For the text-containing cell, return its midpoint in [x, y] coordinate format. 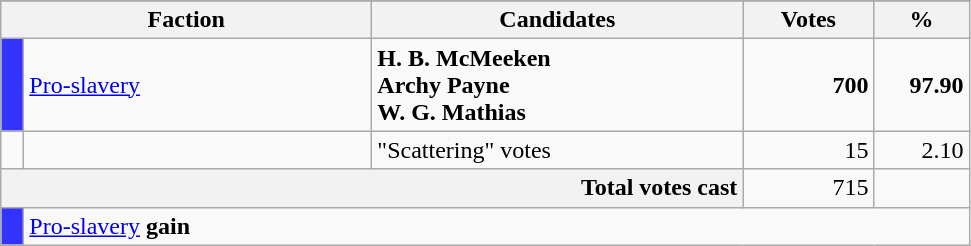
97.90 [922, 85]
Votes [808, 20]
2.10 [922, 150]
% [922, 20]
H. B. McMeekenArchy PayneW. G. Mathias [558, 85]
"Scattering" votes [558, 150]
Pro-slavery gain [496, 226]
Faction [186, 20]
715 [808, 188]
Pro-slavery [198, 85]
Candidates [558, 20]
700 [808, 85]
Total votes cast [372, 188]
15 [808, 150]
